Identify which cell holds the provided text, then report its (X, Y) central coordinate. 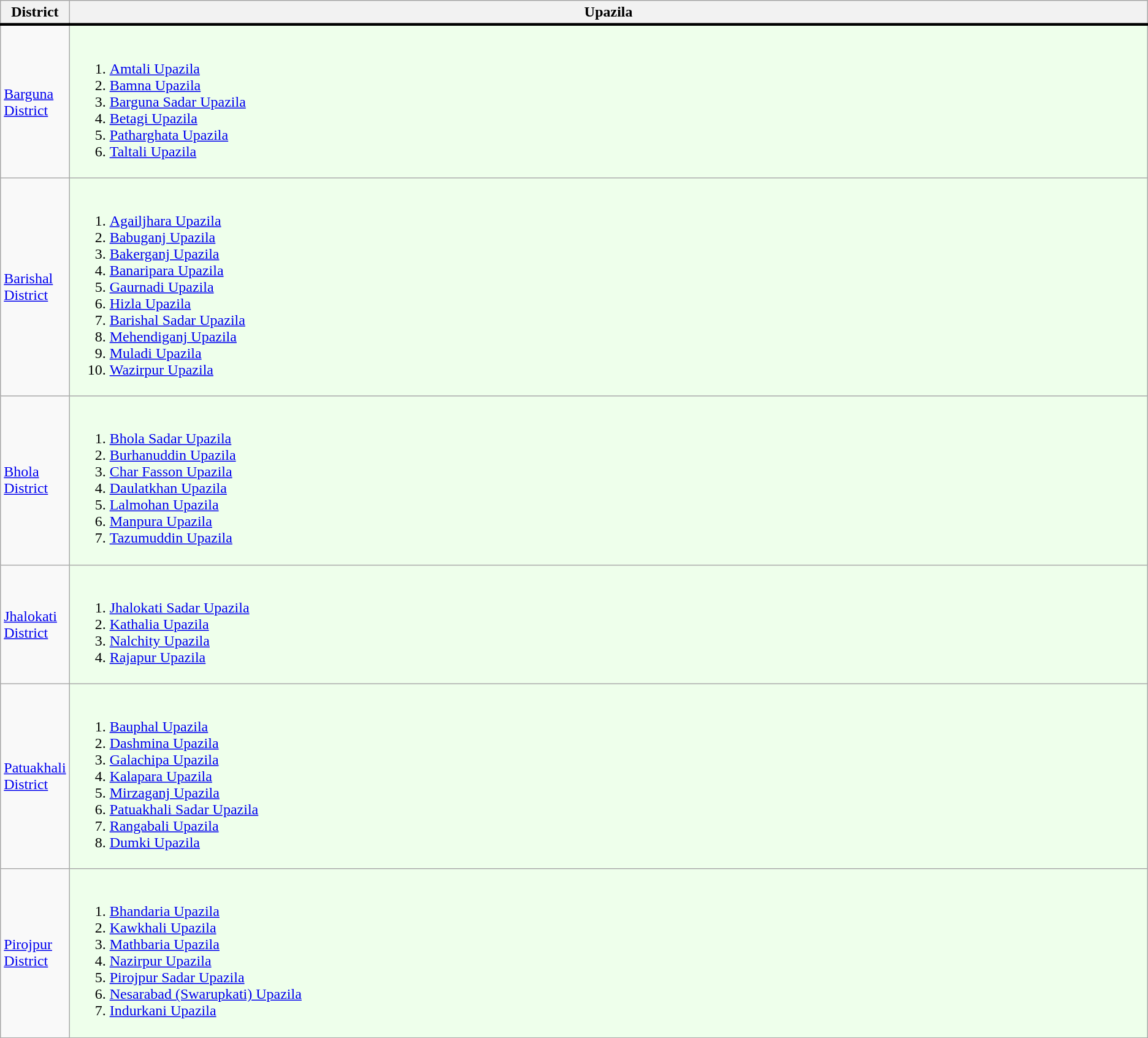
Barguna District (35, 101)
Amtali UpazilaBamna UpazilaBarguna Sadar UpazilaBetagi UpazilaPatharghata UpazilaTaltali Upazila (608, 101)
Barishal District (35, 287)
Patuakhali District (35, 776)
Upazila (608, 13)
Jhalokati Sadar UpazilaKathalia UpazilaNalchity UpazilaRajapur Upazila (608, 624)
District (35, 13)
Jhalokati District (35, 624)
Pirojpur District (35, 953)
Bhola Sadar UpazilaBurhanuddin UpazilaChar Fasson UpazilaDaulatkhan UpazilaLalmohan UpazilaManpura UpazilaTazumuddin Upazila (608, 481)
Bhandaria UpazilaKawkhali UpazilaMathbaria UpazilaNazirpur UpazilaPirojpur Sadar UpazilaNesarabad (Swarupkati) UpazilaIndurkani Upazila (608, 953)
Bhola District (35, 481)
Bauphal UpazilaDashmina UpazilaGalachipa UpazilaKalapara UpazilaMirzaganj UpazilaPatuakhali Sadar UpazilaRangabali UpazilaDumki Upazila (608, 776)
